Identify which cell holds the provided text, then report its [X, Y] central coordinate. 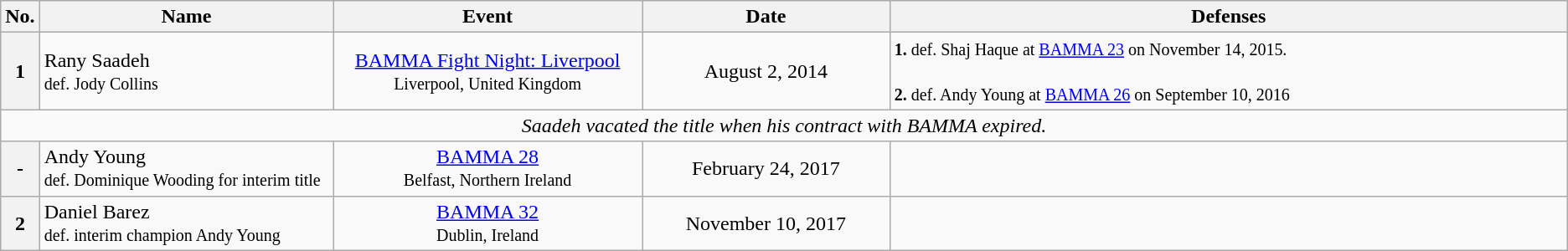
February 24, 2017 [766, 169]
Daniel Barezdef. interim champion Andy Young [186, 223]
Rany Saadehdef. Jody Collins [186, 71]
Name [186, 17]
Saadeh vacated the title when his contract with BAMMA expired. [784, 125]
BAMMA Fight Night: LiverpoolLiverpool, United Kingdom [487, 71]
Andy Youngdef. Dominique Wooding for interim title [186, 169]
- [20, 169]
Event [487, 17]
Date [766, 17]
BAMMA 28Belfast, Northern Ireland [487, 169]
August 2, 2014 [766, 71]
Defenses [1228, 17]
November 10, 2017 [766, 223]
1 [20, 71]
1. def. Shaj Haque at BAMMA 23 on November 14, 2015.2. def. Andy Young at BAMMA 26 on September 10, 2016 [1228, 71]
BAMMA 32Dublin, Ireland [487, 223]
2 [20, 223]
No. [20, 17]
